Identify which cell holds the provided text, then report its (x, y) central coordinate. 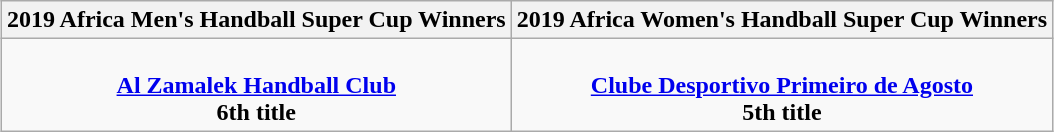
2019 Africa Men's Handball Super Cup Winners (256, 20)
Al Zamalek Handball Club6th title (256, 85)
Clube Desportivo Primeiro de Agosto5th title (782, 85)
2019 Africa Women's Handball Super Cup Winners (782, 20)
